Determine the (X, Y) coordinate at the center of the cell enclosing the given text.  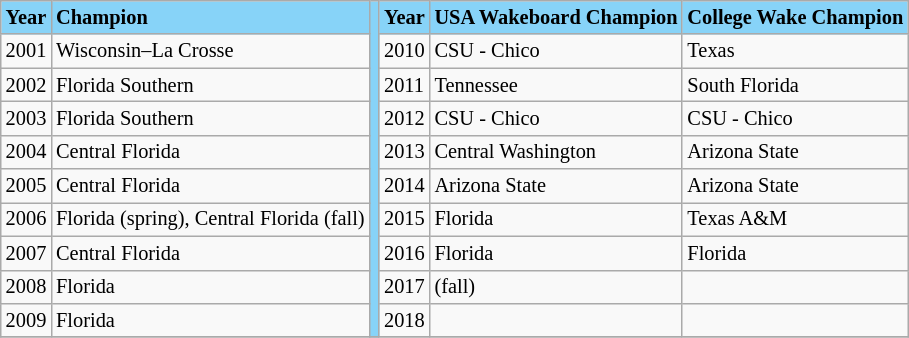
Texas (795, 51)
(fall) (556, 287)
2017 (404, 287)
USA Wakeboard Champion (556, 17)
2011 (404, 85)
South Florida (795, 85)
2015 (404, 219)
Champion (210, 17)
College Wake Champion (795, 17)
2007 (26, 253)
2016 (404, 253)
2003 (26, 118)
2006 (26, 219)
2010 (404, 51)
Texas A&M (795, 219)
2013 (404, 152)
Florida (spring), Central Florida (fall) (210, 219)
2004 (26, 152)
Tennessee (556, 85)
2002 (26, 85)
2014 (404, 186)
2012 (404, 118)
2008 (26, 287)
2009 (26, 320)
2018 (404, 320)
2005 (26, 186)
2001 (26, 51)
Wisconsin–La Crosse (210, 51)
Central Washington (556, 152)
